Capture the cell that displays the provided text and extract its (X, Y) central coordinate. 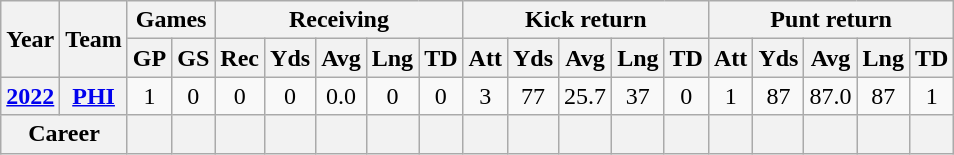
25.7 (586, 96)
GS (194, 58)
Punt return (830, 20)
Receiving (339, 20)
3 (485, 96)
GP (149, 58)
Year (30, 39)
Rec (240, 58)
77 (532, 96)
Career (64, 134)
37 (638, 96)
0.0 (342, 96)
2022 (30, 96)
PHI (94, 96)
87.0 (830, 96)
Team (94, 39)
Games (170, 20)
Kick return (586, 20)
